Pinpoint the cell where the given text exists, returning its [X, Y] midpoint coordinate. 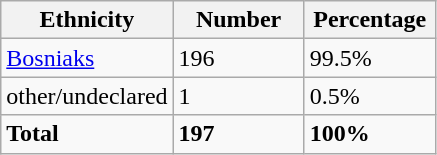
Bosniaks [87, 58]
0.5% [370, 96]
100% [370, 134]
196 [238, 58]
Number [238, 20]
1 [238, 96]
Percentage [370, 20]
other/undeclared [87, 96]
99.5% [370, 58]
Ethnicity [87, 20]
197 [238, 134]
Total [87, 134]
